From the cell containing the given text, extract its center point as [X, Y] coordinate. 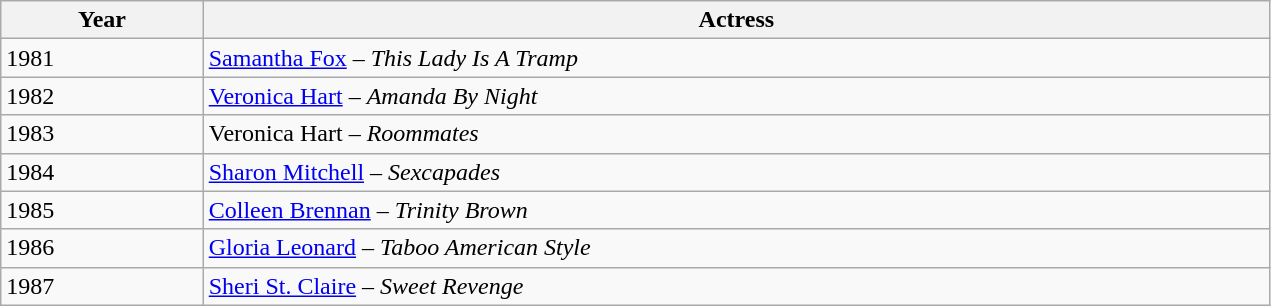
Veronica Hart – Amanda By Night [736, 96]
Veronica Hart – Roommates [736, 134]
1982 [102, 96]
1985 [102, 210]
1986 [102, 248]
1987 [102, 286]
Sharon Mitchell – Sexcapades [736, 172]
Actress [736, 20]
Gloria Leonard – Taboo American Style [736, 248]
Colleen Brennan – Trinity Brown [736, 210]
1981 [102, 58]
1983 [102, 134]
Year [102, 20]
Samantha Fox – This Lady Is A Tramp [736, 58]
Sheri St. Claire – Sweet Revenge [736, 286]
1984 [102, 172]
